Provide the (x, y) coordinate of the cell's center where the given text is located.  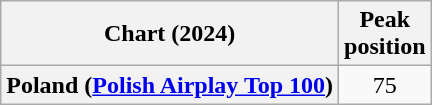
Peakposition (385, 34)
75 (385, 85)
Chart (2024) (170, 34)
Poland (Polish Airplay Top 100) (170, 85)
